Output the [x, y] coordinate of the center of the cell containing the given text.  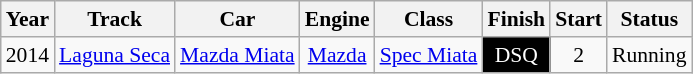
2 [578, 55]
Start [578, 19]
Year [28, 19]
Class [429, 19]
Mazda Miata [238, 55]
Track [114, 19]
Mazda [338, 55]
Car [238, 19]
Running [649, 55]
Finish [516, 19]
DSQ [516, 55]
2014 [28, 55]
Engine [338, 19]
Status [649, 19]
Spec Miata [429, 55]
Laguna Seca [114, 55]
